Detect which cell encompasses the target text, then output its (X, Y) center coordinate. 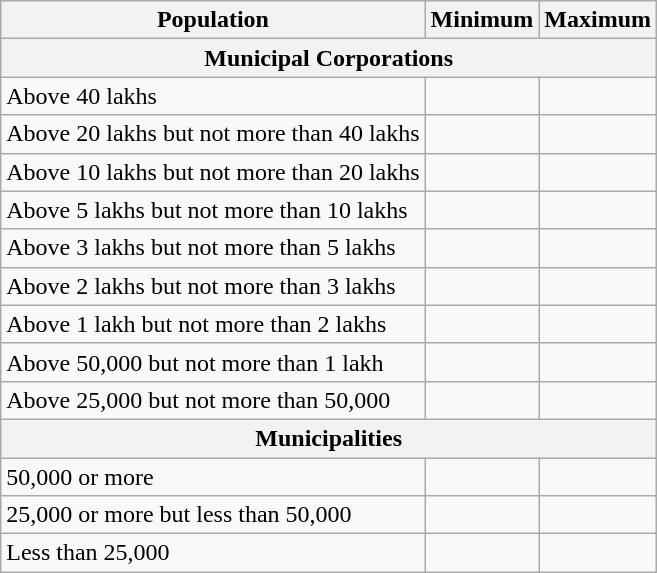
Above 40 lakhs (213, 96)
Municipalities (329, 438)
Maximum (598, 20)
Above 1 lakh but not more than 2 lakhs (213, 324)
25,000 or more but less than 50,000 (213, 515)
Above 10 lakhs but not more than 20 lakhs (213, 172)
50,000 or more (213, 477)
Above 2 lakhs but not more than 3 lakhs (213, 286)
Above 25,000 but not more than 50,000 (213, 400)
Above 5 lakhs but not more than 10 lakhs (213, 210)
Above 3 lakhs but not more than 5 lakhs (213, 248)
Municipal Corporations (329, 58)
Minimum (482, 20)
Above 20 lakhs but not more than 40 lakhs (213, 134)
Population (213, 20)
Above 50,000 but not more than 1 lakh (213, 362)
Less than 25,000 (213, 553)
